For the text-containing cell, return its midpoint in [x, y] coordinate format. 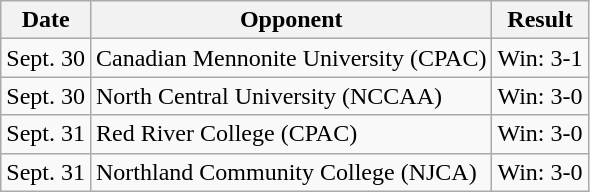
Win: 3-1 [540, 58]
North Central University (NCCAA) [290, 96]
Northland Community College (NJCA) [290, 172]
Date [46, 20]
Red River College (CPAC) [290, 134]
Result [540, 20]
Canadian Mennonite University (CPAC) [290, 58]
Opponent [290, 20]
